Identify which cell holds the provided text, then report its [x, y] central coordinate. 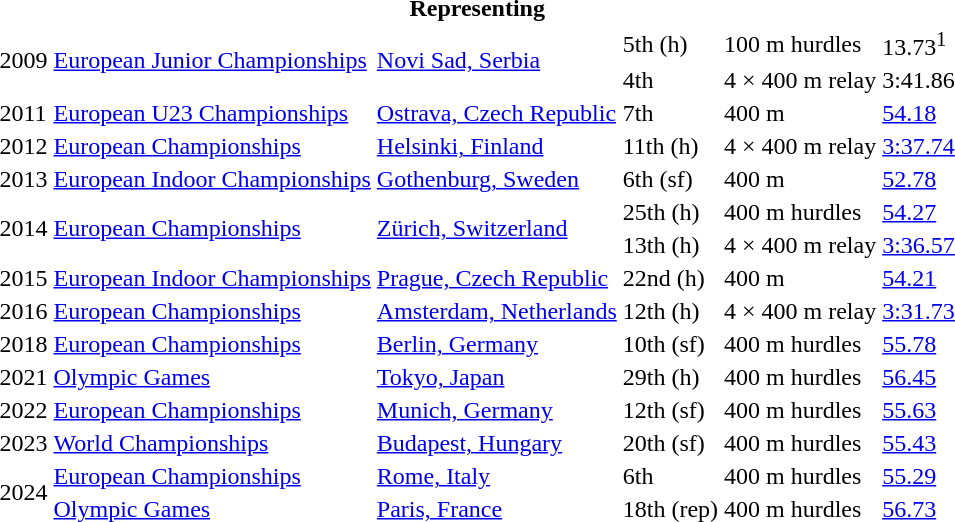
Zürich, Switzerland [496, 228]
Rome, Italy [496, 476]
5th (h) [670, 44]
Prague, Czech Republic [496, 278]
Munich, Germany [496, 410]
Amsterdam, Netherlands [496, 311]
European U23 Championships [212, 113]
7th [670, 113]
World Championships [212, 443]
29th (h) [670, 377]
Budapest, Hungary [496, 443]
European Junior Championships [212, 60]
Olympic Games [212, 377]
12th (h) [670, 311]
12th (sf) [670, 410]
20th (sf) [670, 443]
Helsinki, Finland [496, 146]
4th [670, 80]
25th (h) [670, 212]
6th [670, 476]
Gothenburg, Sweden [496, 179]
11th (h) [670, 146]
22nd (h) [670, 278]
Ostrava, Czech Republic [496, 113]
100 m hurdles [800, 44]
6th (sf) [670, 179]
Berlin, Germany [496, 344]
13th (h) [670, 245]
Tokyo, Japan [496, 377]
10th (sf) [670, 344]
Novi Sad, Serbia [496, 60]
